Provide the [X, Y] coordinate of the cell's center where the given text is located.  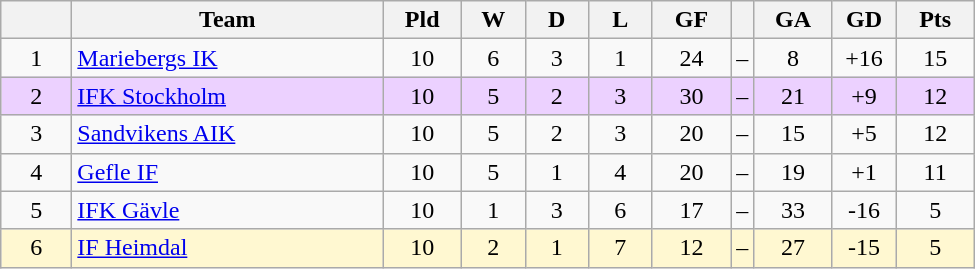
8 [794, 58]
Pld [422, 20]
IF Heimdal [228, 248]
27 [794, 248]
GA [794, 20]
11 [936, 172]
+1 [864, 172]
33 [794, 210]
Pts [936, 20]
GF [692, 20]
W [493, 20]
IFK Gävle [228, 210]
21 [794, 96]
GD [864, 20]
+16 [864, 58]
+9 [864, 96]
D [557, 20]
Gefle IF [228, 172]
7 [621, 248]
30 [692, 96]
24 [692, 58]
17 [692, 210]
+5 [864, 134]
L [621, 20]
-16 [864, 210]
Sandvikens AIK [228, 134]
19 [794, 172]
Mariebergs IK [228, 58]
Team [228, 20]
IFK Stockholm [228, 96]
-15 [864, 248]
